Extract the [X, Y] coordinate from the center of the cell holding the provided text.  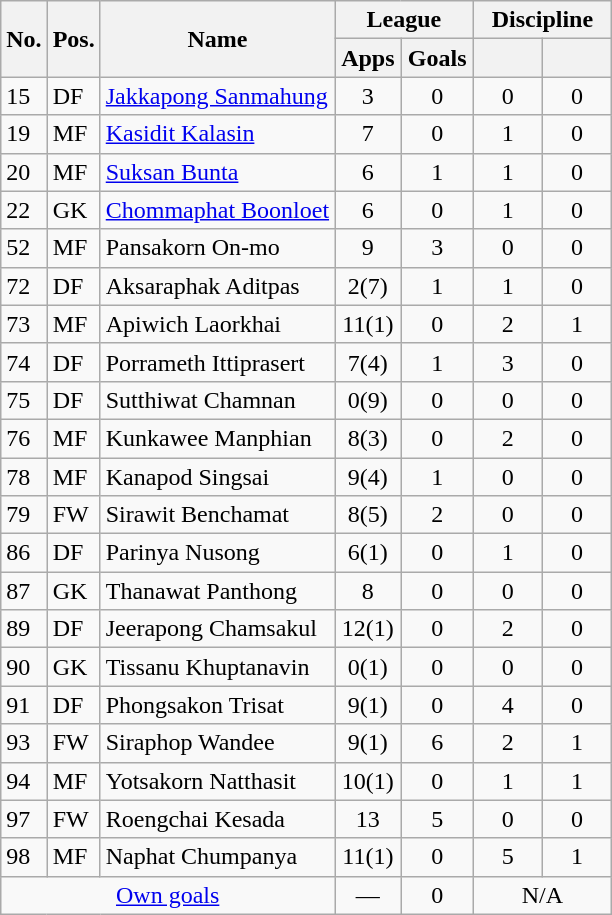
Jeerapong Chamsakul [217, 629]
League [404, 20]
Suksan Bunta [217, 172]
8(5) [368, 515]
Apiwich Laorkhai [217, 324]
7 [368, 134]
Parinya Nusong [217, 553]
Kanapod Singsai [217, 477]
0(9) [368, 400]
79 [24, 515]
Kasidit Kalasin [217, 134]
94 [24, 781]
Thanawat Panthong [217, 591]
Sutthiwat Chamnan [217, 400]
52 [24, 248]
Chommaphat Boonloet [217, 210]
6(1) [368, 553]
8(3) [368, 438]
9(4) [368, 477]
Porrameth Ittiprasert [217, 362]
Sirawit Benchamat [217, 515]
89 [24, 629]
73 [24, 324]
78 [24, 477]
72 [24, 286]
Pansakorn On-mo [217, 248]
— [368, 895]
2(7) [368, 286]
Own goals [168, 895]
Pos. [74, 39]
75 [24, 400]
87 [24, 591]
Name [217, 39]
N/A [542, 895]
74 [24, 362]
Naphat Chumpanya [217, 857]
98 [24, 857]
Apps [368, 58]
Kunkawee Manphian [217, 438]
4 [508, 705]
Jakkapong Sanmahung [217, 96]
76 [24, 438]
19 [24, 134]
10(1) [368, 781]
No. [24, 39]
86 [24, 553]
20 [24, 172]
Tissanu Khuptanavin [217, 667]
12(1) [368, 629]
Yotsakorn Natthasit [217, 781]
Siraphop Wandee [217, 743]
Phongsakon Trisat [217, 705]
8 [368, 591]
Aksaraphak Aditpas [217, 286]
13 [368, 819]
Goals [437, 58]
0(1) [368, 667]
7(4) [368, 362]
93 [24, 743]
9 [368, 248]
91 [24, 705]
22 [24, 210]
90 [24, 667]
15 [24, 96]
Discipline [542, 20]
Roengchai Kesada [217, 819]
97 [24, 819]
